Return (x, y) of the center of cell containing provided text 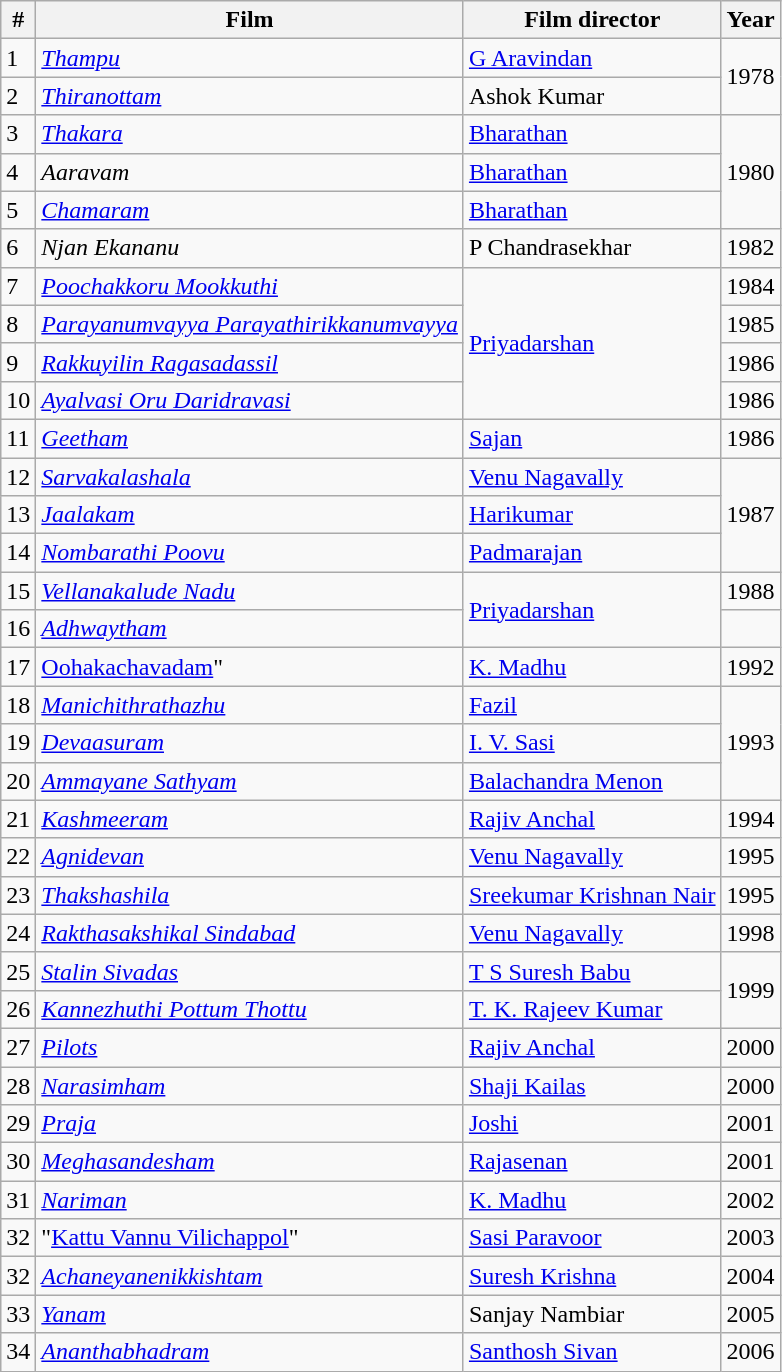
19 (18, 743)
Manichithrathazhu (250, 705)
Stalin Sivadas (250, 971)
T S Suresh Babu (592, 971)
Rajasenan (592, 1162)
Suresh Krishna (592, 1276)
Rakkuyilin Ragasadassil (250, 362)
Nombarathi Poovu (250, 553)
Santhosh Sivan (592, 1352)
Narasimham (250, 1085)
1993 (750, 743)
Shaji Kailas (592, 1085)
20 (18, 781)
"Kattu Vannu Vilichappol" (250, 1238)
Sanjay Nambiar (592, 1314)
Fazil (592, 705)
9 (18, 362)
15 (18, 591)
34 (18, 1352)
Pilots (250, 1047)
1985 (750, 324)
T. K. Rajeev Kumar (592, 1009)
Jaalakam (250, 515)
1978 (750, 77)
Achaneyanenikkishtam (250, 1276)
Meghasandesham (250, 1162)
Praja (250, 1124)
1988 (750, 591)
2006 (750, 1352)
26 (18, 1009)
23 (18, 895)
Harikumar (592, 515)
17 (18, 667)
33 (18, 1314)
1998 (750, 933)
Parayanumvayya Parayathirikkanumvayya (250, 324)
1994 (750, 819)
1982 (750, 248)
Kashmeeram (250, 819)
24 (18, 933)
5 (18, 210)
11 (18, 438)
Njan Ekananu (250, 248)
29 (18, 1124)
Rakthasakshikal Sindabad (250, 933)
1980 (750, 172)
3 (18, 134)
18 (18, 705)
Ayalvasi Oru Daridravasi (250, 400)
Geetham (250, 438)
Thiranottam (250, 96)
G Aravindan (592, 58)
2 (18, 96)
Nariman (250, 1200)
Vellanakalude Nadu (250, 591)
Ananthabhadram (250, 1352)
27 (18, 1047)
Thakara (250, 134)
I. V. Sasi (592, 743)
2002 (750, 1200)
2005 (750, 1314)
Devaasuram (250, 743)
Film (250, 20)
Padmarajan (592, 553)
13 (18, 515)
14 (18, 553)
Aaravam (250, 172)
Film director (592, 20)
4 (18, 172)
1984 (750, 286)
Sasi Paravoor (592, 1238)
21 (18, 819)
6 (18, 248)
Chamaram (250, 210)
28 (18, 1085)
1987 (750, 515)
Adhwaytham (250, 629)
Year (750, 20)
Thakshashila (250, 895)
1999 (750, 990)
30 (18, 1162)
1992 (750, 667)
Balachandra Menon (592, 781)
Oohakachavadam" (250, 667)
31 (18, 1200)
Sarvakalashala (250, 477)
Sajan (592, 438)
Thampu (250, 58)
16 (18, 629)
2003 (750, 1238)
Kannezhuthi Pottum Thottu (250, 1009)
Sreekumar Krishnan Nair (592, 895)
Agnidevan (250, 857)
Ammayane Sathyam (250, 781)
12 (18, 477)
8 (18, 324)
25 (18, 971)
Joshi (592, 1124)
Poochakkoru Mookkuthi (250, 286)
# (18, 20)
2004 (750, 1276)
10 (18, 400)
7 (18, 286)
Yanam (250, 1314)
22 (18, 857)
1 (18, 58)
Ashok Kumar (592, 96)
P Chandrasekhar (592, 248)
